For the text-containing cell, return its midpoint in (x, y) coordinate format. 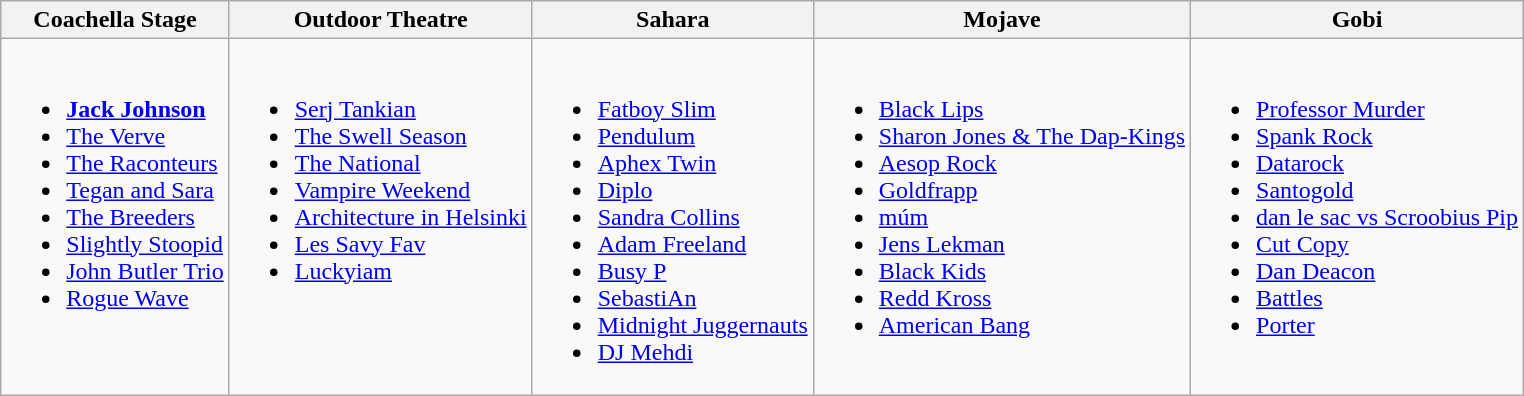
Mojave (1002, 20)
Coachella Stage (115, 20)
Jack JohnsonThe VerveThe RaconteursTegan and SaraThe BreedersSlightly StoopidJohn Butler TrioRogue Wave (115, 217)
Sahara (672, 20)
Serj TankianThe Swell SeasonThe NationalVampire WeekendArchitecture in HelsinkiLes Savy FavLuckyiam (380, 217)
Fatboy SlimPendulumAphex TwinDiploSandra CollinsAdam FreelandBusy PSebastiAnMidnight JuggernautsDJ Mehdi (672, 217)
Gobi (1358, 20)
Black LipsSharon Jones & The Dap-KingsAesop RockGoldfrappmúmJens LekmanBlack KidsRedd KrossAmerican Bang (1002, 217)
Outdoor Theatre (380, 20)
Professor MurderSpank RockDatarockSantogolddan le sac vs Scroobius PipCut CopyDan DeaconBattlesPorter (1358, 217)
